For the text-containing cell, return its midpoint in (x, y) coordinate format. 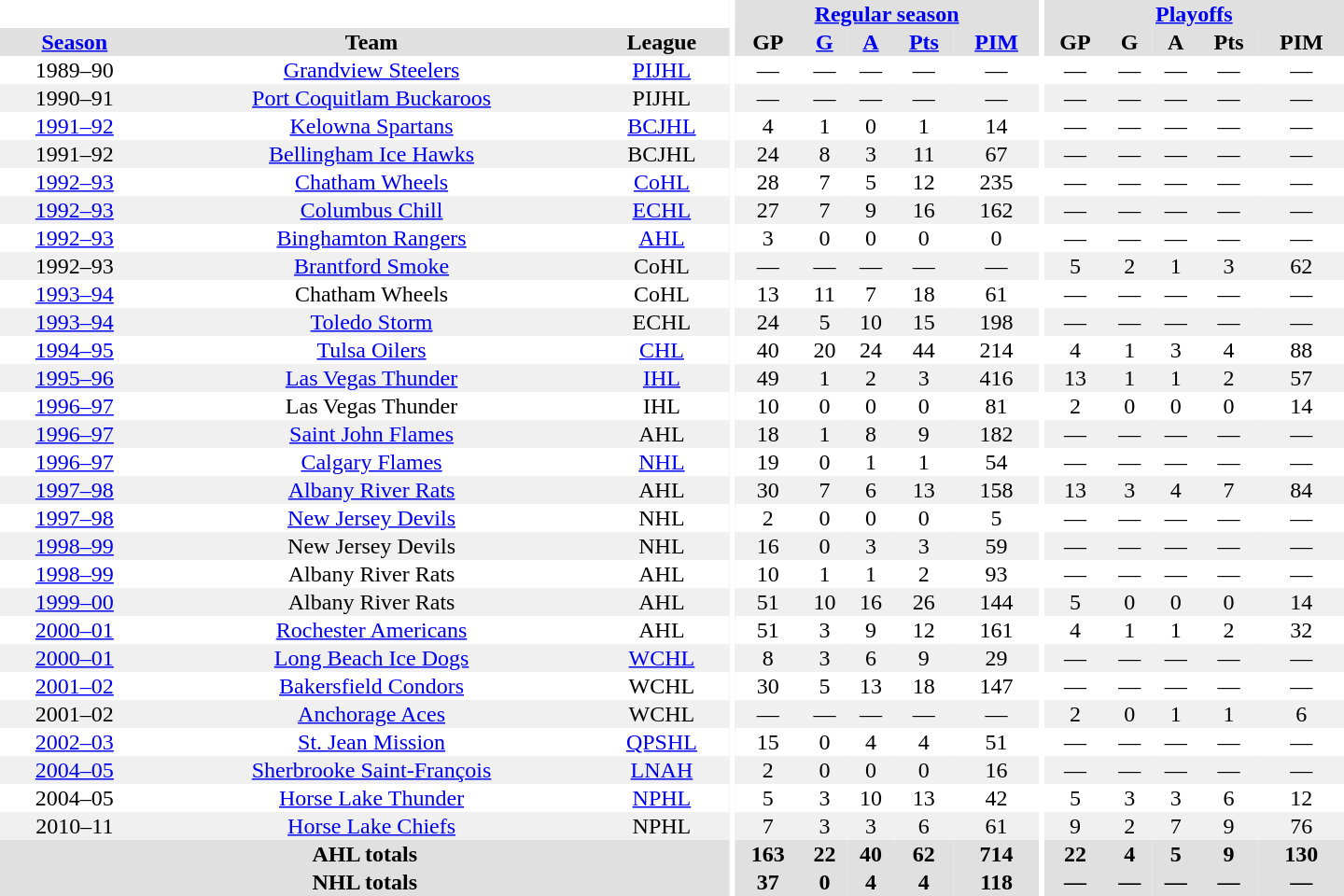
198 (997, 322)
Bakersfield Condors (371, 686)
Port Coquitlam Buckaroos (371, 98)
54 (997, 462)
163 (768, 854)
CHL (661, 350)
32 (1301, 630)
Kelowna Spartans (371, 126)
1999–00 (75, 602)
Season (75, 42)
37 (768, 882)
76 (1301, 826)
Saint John Flames (371, 434)
Brantford Smoke (371, 266)
416 (997, 378)
214 (997, 350)
Regular season (887, 14)
1989–90 (75, 70)
44 (924, 350)
59 (997, 546)
Horse Lake Thunder (371, 798)
26 (924, 602)
81 (997, 406)
84 (1301, 490)
Anchorage Aces (371, 714)
LNAH (661, 770)
118 (997, 882)
88 (1301, 350)
144 (997, 602)
Rochester Americans (371, 630)
1990–91 (75, 98)
20 (825, 350)
League (661, 42)
67 (997, 154)
49 (768, 378)
AHL totals (365, 854)
Columbus Chill (371, 210)
19 (768, 462)
161 (997, 630)
162 (997, 210)
235 (997, 182)
Sherbrooke Saint-François (371, 770)
147 (997, 686)
Grandview Steelers (371, 70)
182 (997, 434)
27 (768, 210)
29 (997, 658)
2010–11 (75, 826)
42 (997, 798)
57 (1301, 378)
Bellingham Ice Hawks (371, 154)
158 (997, 490)
Horse Lake Chiefs (371, 826)
Calgary Flames (371, 462)
93 (997, 574)
Long Beach Ice Dogs (371, 658)
Playoffs (1195, 14)
NHL totals (365, 882)
QPSHL (661, 742)
2002–03 (75, 742)
714 (997, 854)
Binghamton Rangers (371, 238)
28 (768, 182)
1994–95 (75, 350)
St. Jean Mission (371, 742)
1995–96 (75, 378)
Team (371, 42)
130 (1301, 854)
Toledo Storm (371, 322)
Tulsa Oilers (371, 350)
